Output the (X, Y) coordinate of the center of the cell containing the given text.  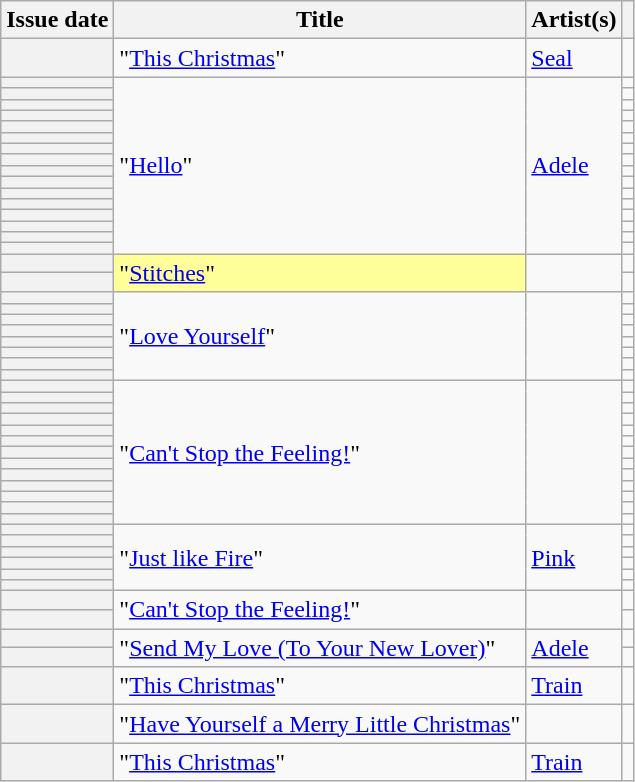
Issue date (58, 20)
"Send My Love (To Your New Lover)" (320, 648)
"Hello" (320, 166)
Title (320, 20)
Seal (574, 58)
"Have Yourself a Merry Little Christmas" (320, 724)
"Stitches" (320, 273)
Artist(s) (574, 20)
"Just like Fire" (320, 557)
"Love Yourself" (320, 336)
Pink (574, 557)
